Output the (X, Y) coordinate of the center of the cell containing the given text.  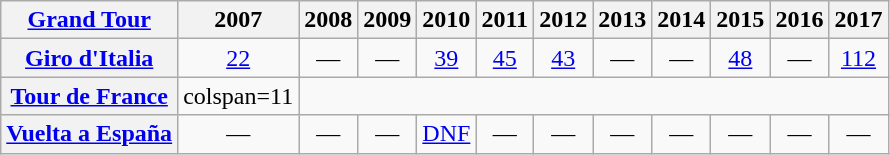
2014 (682, 20)
2012 (564, 20)
Vuelta a España (90, 134)
2007 (238, 20)
2008 (328, 20)
Tour de France (90, 96)
48 (740, 58)
2009 (388, 20)
112 (858, 58)
2015 (740, 20)
Giro d'Italia (90, 58)
Grand Tour (90, 20)
43 (564, 58)
45 (505, 58)
22 (238, 58)
2013 (622, 20)
2016 (800, 20)
2010 (446, 20)
2011 (505, 20)
2017 (858, 20)
DNF (446, 134)
colspan=11 (238, 96)
39 (446, 58)
